Return the (X, Y) coordinate for the center point of the cell that contains the specified text.  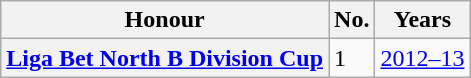
Liga Bet North B Division Cup (165, 58)
2012–13 (422, 58)
No. (352, 20)
Honour (165, 20)
Years (422, 20)
1 (352, 58)
